Output the [x, y] coordinate of the center of the cell containing the given text.  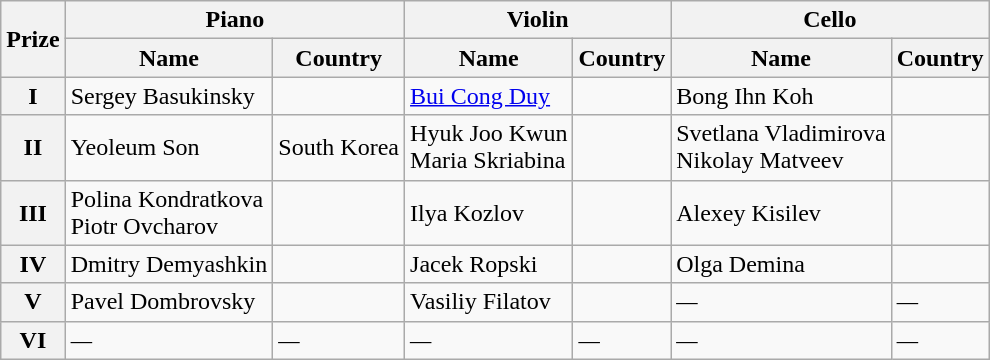
Hyuk Joo KwunMaria Skriabina [489, 148]
Ilya Kozlov [489, 212]
IV [33, 264]
Piano [234, 20]
Polina KondratkovaPiotr Ovcharov [169, 212]
VI [33, 340]
Violin [538, 20]
Bong Ihn Koh [782, 96]
Jacek Ropski [489, 264]
Olga Demina [782, 264]
Vasiliy Filatov [489, 302]
South Korea [339, 148]
Prize [33, 39]
III [33, 212]
Pavel Dombrovsky [169, 302]
Bui Cong Duy [489, 96]
Dmitry Demyashkin [169, 264]
II [33, 148]
Yeoleum Son [169, 148]
Cello [830, 20]
Svetlana VladimirovaNikolay Matveev [782, 148]
V [33, 302]
Sergey Basukinsky [169, 96]
Alexey Kisilev [782, 212]
I [33, 96]
